Pinpoint the cell where the given text exists, returning its (X, Y) midpoint coordinate. 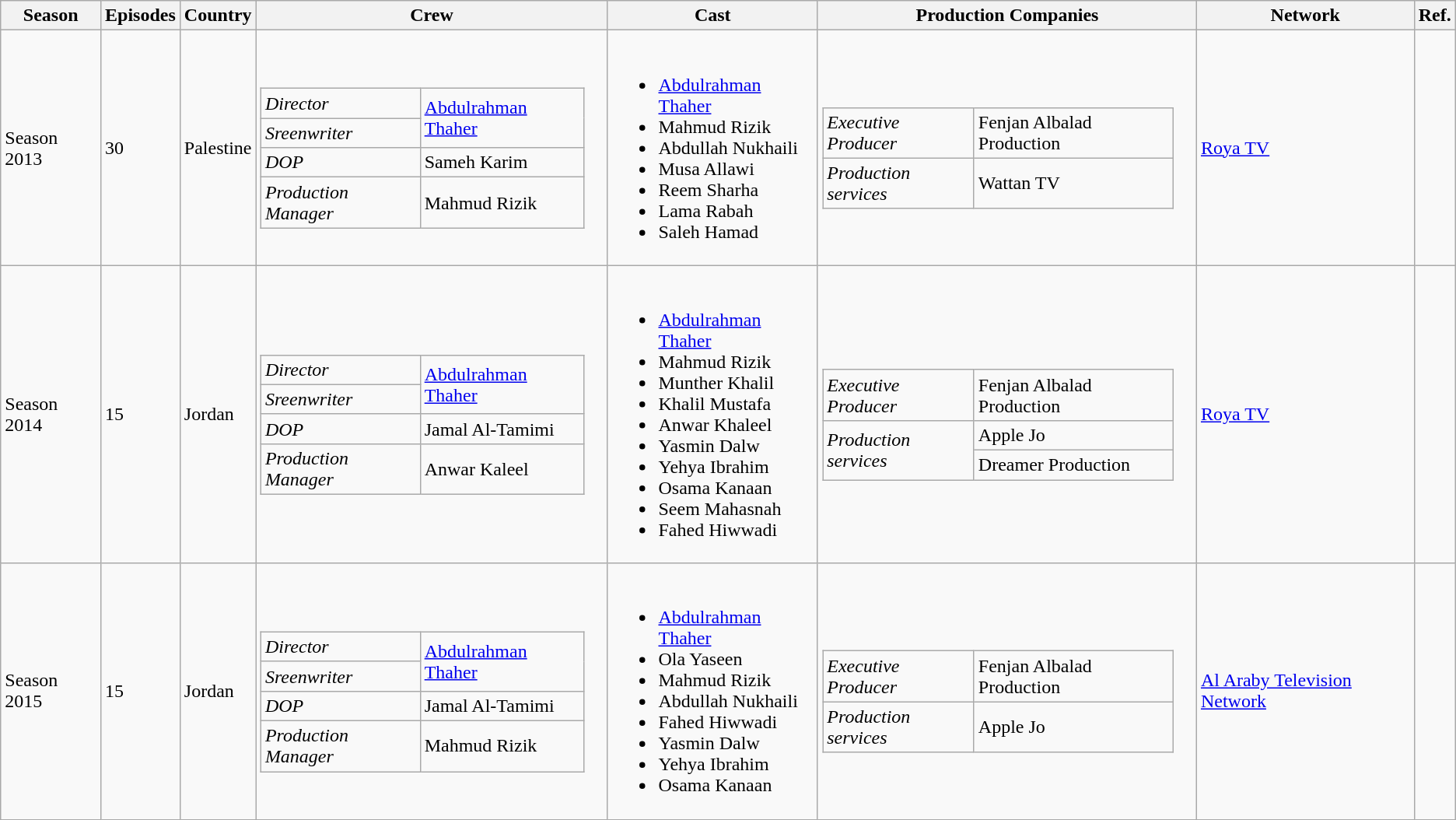
Episodes (141, 16)
Executive Producer Fenjan Albalad Production Production services Apple Jo (1006, 691)
Season 2014 (51, 414)
Sameh Karim (502, 163)
Country (218, 16)
30 (141, 148)
Abdulrahman ThaherMahmud RizikAbdullah NukhailiMusa AllawiReem SharhaLama RabahSaleh Hamad (712, 148)
Director Abdulrahman Thaher Sreenwriter DOP Jamal Al-Tamimi Production Manager Mahmud Rizik (432, 691)
Wattan TV (1073, 184)
Season (51, 16)
Executive Producer Fenjan Albalad Production Production services Wattan TV (1006, 148)
Dreamer Production (1073, 464)
Director Abdulrahman Thaher Sreenwriter DOP Jamal Al-Tamimi Production Manager Anwar Kaleel (432, 414)
Executive Producer Fenjan Albalad Production Production services Apple Jo Dreamer Production (1006, 414)
Crew (432, 16)
Al Araby Television Network (1305, 691)
Production Companies (1006, 16)
Ref. (1434, 16)
Director Abdulrahman Thaher Sreenwriter DOP Sameh Karim Production Manager Mahmud Rizik (432, 148)
Network (1305, 16)
Cast (712, 16)
Season 2015 (51, 691)
Abdulrahman ThaherMahmud RizikMunther KhalilKhalil MustafaAnwar KhaleelYasmin DalwYehya IbrahimOsama KanaanSeem MahasnahFahed Hiwwadi (712, 414)
Season 2013 (51, 148)
Anwar Kaleel (502, 468)
Palestine (218, 148)
Abdulrahman ThaherOla YaseenMahmud RizikAbdullah NukhailiFahed HiwwadiYasmin DalwYehya IbrahimOsama Kanaan (712, 691)
